Find where the given text appears and provide that cell's center as [X, Y] coordinate. 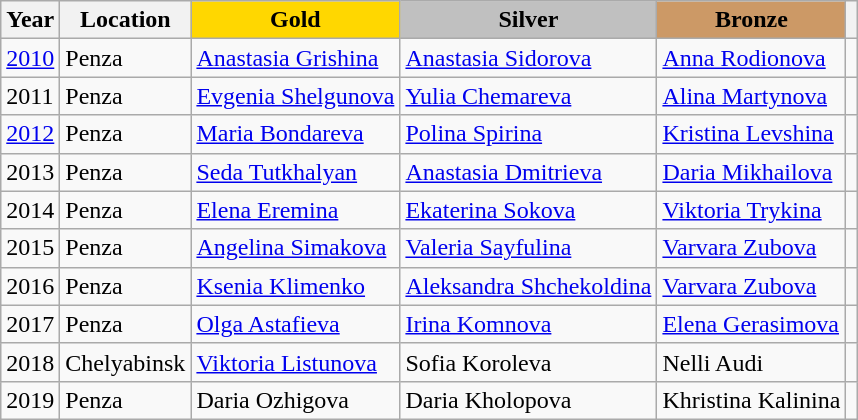
Anna Rodionova [752, 58]
2018 [30, 362]
Angelina Simakova [296, 248]
Yulia Chemareva [528, 96]
Maria Bondareva [296, 134]
2013 [30, 172]
Olga Astafieva [296, 324]
Kristina Levshina [752, 134]
Location [126, 20]
2011 [30, 96]
Elena Eremina [296, 210]
2010 [30, 58]
Viktoria Trykina [752, 210]
Alina Martynova [752, 96]
Silver [528, 20]
2012 [30, 134]
Gold [296, 20]
Viktoria Listunova [296, 362]
Valeria Sayfulina [528, 248]
Khristina Kalinina [752, 400]
Anastasia Grishina [296, 58]
2019 [30, 400]
Daria Kholopova [528, 400]
Daria Ozhigova [296, 400]
Anastasia Dmitrieva [528, 172]
Irina Komnova [528, 324]
Aleksandra Shchekoldina [528, 286]
Ksenia Klimenko [296, 286]
Seda Tutkhalyan [296, 172]
Ekaterina Sokova [528, 210]
2015 [30, 248]
Polina Spirina [528, 134]
Chelyabinsk [126, 362]
Year [30, 20]
Elena Gerasimova [752, 324]
Nelli Audi [752, 362]
2016 [30, 286]
Bronze [752, 20]
Daria Mikhailova [752, 172]
Evgenia Shelgunova [296, 96]
Anastasia Sidorova [528, 58]
2014 [30, 210]
Sofia Koroleva [528, 362]
2017 [30, 324]
